Pinpoint the cell where the given text exists, returning its [x, y] midpoint coordinate. 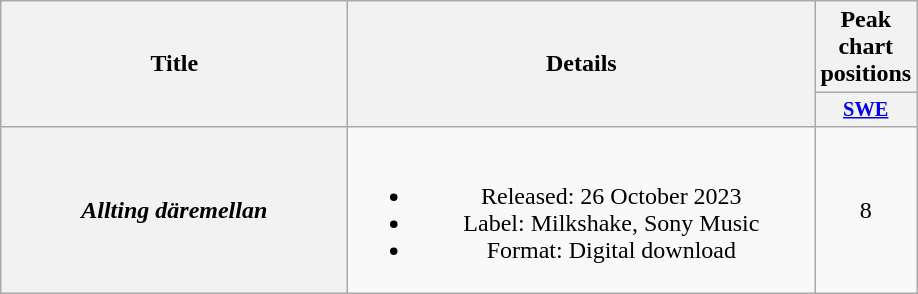
Released: 26 October 2023Label: Milkshake, Sony MusicFormat: Digital download [582, 210]
Title [174, 64]
Peak chart positions [866, 47]
Details [582, 64]
Allting däremellan [174, 210]
8 [866, 210]
SWE [866, 110]
